Scan for the cell matching the given text and deliver its (x, y) coordinate at center. 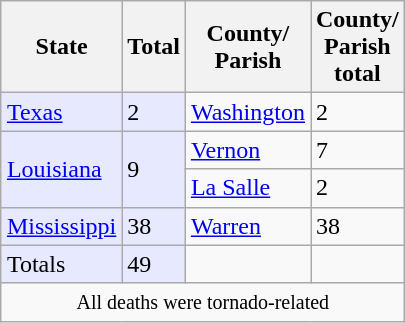
49 (154, 264)
County/Parish (248, 47)
Total (154, 47)
La Salle (248, 188)
9 (154, 169)
County/Parishtotal (357, 47)
State (61, 47)
Texas (61, 112)
Louisiana (61, 169)
All deaths were tornado-related (202, 302)
Vernon (248, 150)
7 (357, 150)
Mississippi (61, 226)
Totals (61, 264)
Warren (248, 226)
Washington (248, 112)
